Output the [X, Y] coordinate of the center of the cell containing the given text.  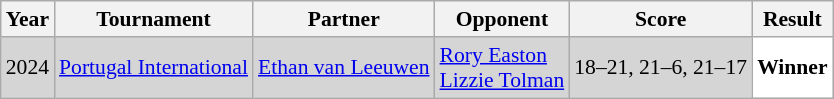
Portugal International [154, 68]
18–21, 21–6, 21–17 [660, 68]
Winner [792, 68]
Rory Easton Lizzie Tolman [502, 68]
Year [28, 19]
Ethan van Leeuwen [344, 68]
Partner [344, 19]
Result [792, 19]
Tournament [154, 19]
2024 [28, 68]
Opponent [502, 19]
Score [660, 19]
